Identify which cell holds the provided text, then report its [X, Y] central coordinate. 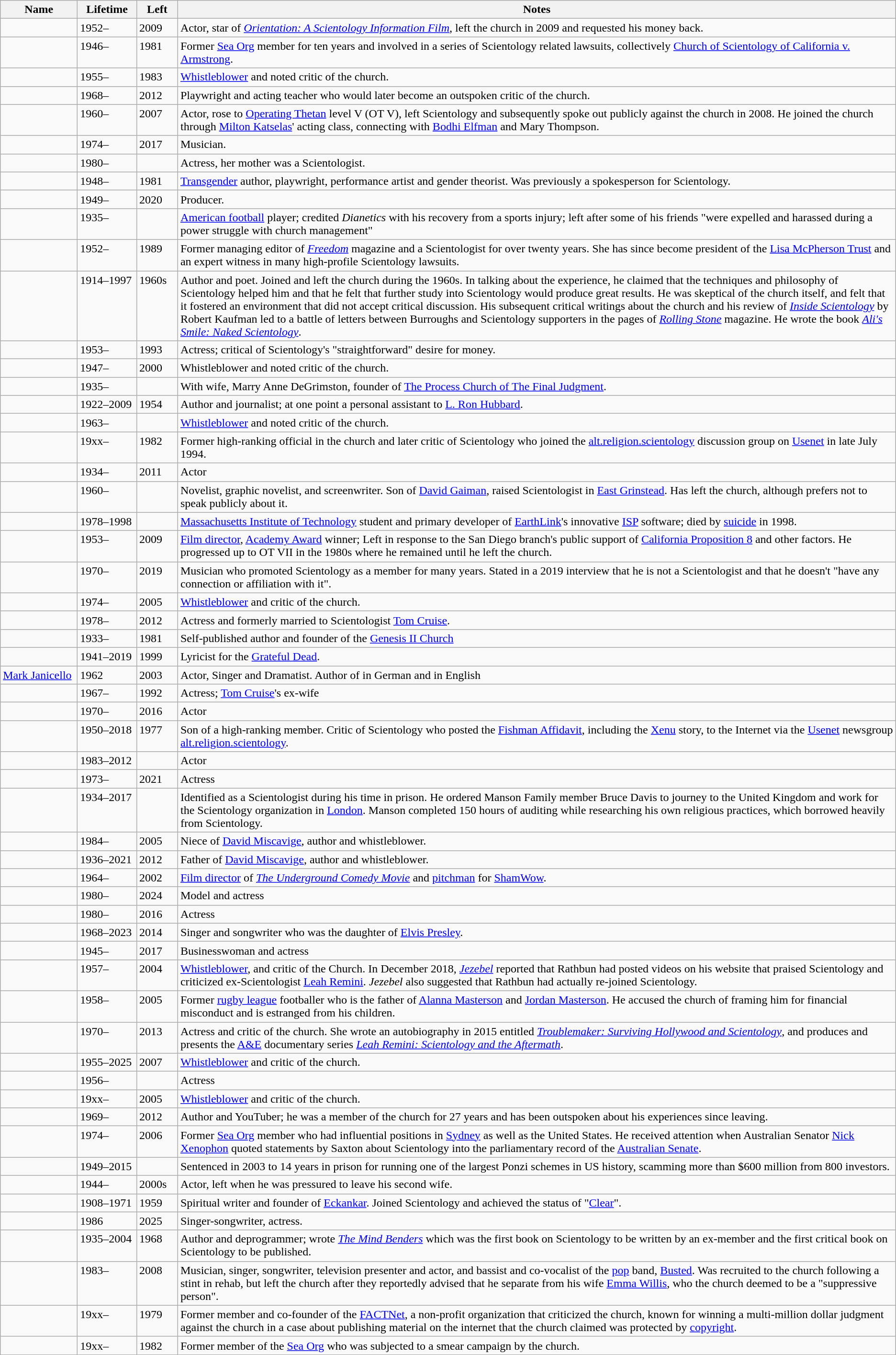
1948– [107, 181]
Actress; critical of Scientology's "straightforward" desire for money. [537, 350]
1983 [157, 77]
1950–2018 [107, 736]
Businesswoman and actress [537, 950]
1914–1997 [107, 306]
2006 [157, 1141]
1922–2009 [107, 405]
1934– [107, 472]
2021 [157, 779]
Playwright and acting teacher who would later become an outspoken critic of the church. [537, 95]
Singer and songwriter who was the daughter of Elvis Presley. [537, 932]
2014 [157, 932]
1983–2012 [107, 761]
1936–2021 [107, 859]
1957– [107, 975]
Self-published author and founder of the Genesis II Church [537, 638]
2003 [157, 675]
Singer-songwriter, actress. [537, 1221]
Actor, star of Orientation: A Scientology Information Film, left the church in 2009 and requested his money back. [537, 28]
Producer. [537, 199]
1947– [107, 368]
1955–2025 [107, 1062]
Author and YouTuber; he was a member of the church for 27 years and has been outspoken about his experiences since leaving. [537, 1117]
2025 [157, 1221]
Musician. [537, 145]
Name [39, 10]
Actor, left when he was pressured to leave his second wife. [537, 1185]
1941–2019 [107, 656]
1933– [107, 638]
1908–1971 [107, 1203]
1978– [107, 620]
1969– [107, 1117]
2013 [157, 1037]
2004 [157, 975]
1954 [157, 405]
1999 [157, 656]
1992 [157, 693]
1984– [107, 841]
1962 [107, 675]
Film director of The Underground Comedy Movie and pitchman for ShamWow. [537, 878]
2019 [157, 577]
Niece of David Miscavige, author and whistleblower. [537, 841]
1956– [107, 1081]
Former member of the Sea Org who was subjected to a smear campaign by the church. [537, 1345]
1968 [157, 1246]
1986 [107, 1221]
1934–2017 [107, 810]
1968– [107, 95]
1955– [107, 77]
Massachusetts Institute of Technology student and primary developer of EarthLink's innovative ISP software; died by suicide in 1998. [537, 521]
1963– [107, 423]
1973– [107, 779]
1983– [107, 1283]
1977 [157, 736]
1989 [157, 255]
2024 [157, 896]
1960s [157, 306]
Spiritual writer and founder of Eckankar. Joined Scientology and achieved the status of "Clear". [537, 1203]
Mark Janicello [39, 675]
Lifetime [107, 10]
1949– [107, 199]
Notes [537, 10]
Father of David Miscavige, author and whistleblower. [537, 859]
Actress, her mother was a Scientologist. [537, 163]
1967– [107, 693]
1993 [157, 350]
Left [157, 10]
2000 [157, 368]
2000s [157, 1185]
Transgender author, playwright, performance artist and gender theorist. Was previously a spokesperson for Scientology. [537, 181]
1949–2015 [107, 1166]
2002 [157, 878]
1945– [107, 950]
1944– [107, 1185]
1979 [157, 1321]
1964– [107, 878]
Lyricist for the Grateful Dead. [537, 656]
With wife, Marry Anne DeGrimston, founder of The Process Church of The Final Judgment. [537, 386]
Model and actress [537, 896]
1958– [107, 1006]
1946– [107, 53]
1959 [157, 1203]
2011 [157, 472]
Actress; Tom Cruise's ex-wife [537, 693]
2008 [157, 1283]
Actor, Singer and Dramatist. Author of in German and in English [537, 675]
Author and journalist; at one point a personal assistant to L. Ron Hubbard. [537, 405]
1978–1998 [107, 521]
1968–2023 [107, 932]
2020 [157, 199]
1935–2004 [107, 1246]
Actress and formerly married to Scientologist Tom Cruise. [537, 620]
